Pinpoint the cell where the given text exists, returning its [X, Y] midpoint coordinate. 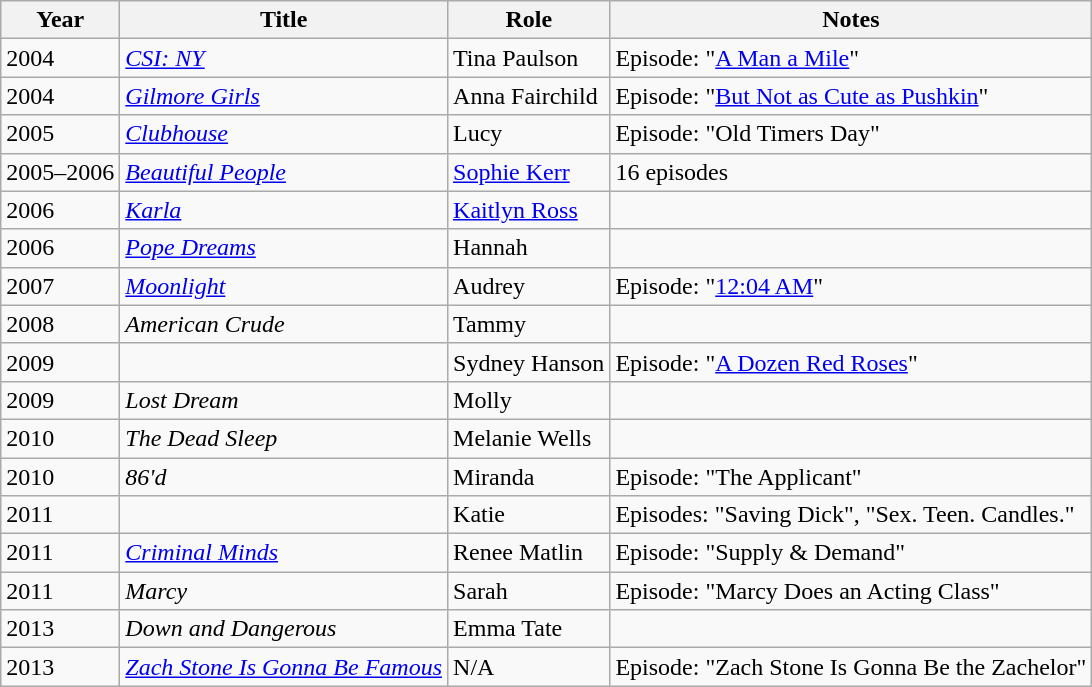
Katie [529, 515]
Episode: "12:04 AM" [851, 286]
Tina Paulson [529, 58]
Melanie Wells [529, 438]
2007 [60, 286]
2005 [60, 134]
Episode: "Supply & Demand" [851, 553]
Year [60, 20]
16 episodes [851, 172]
Tammy [529, 324]
Lucy [529, 134]
Criminal Minds [284, 553]
Episode: "Marcy Does an Acting Class" [851, 591]
Sophie Kerr [529, 172]
Episode: "A Man a Mile" [851, 58]
Moonlight [284, 286]
Role [529, 20]
Gilmore Girls [284, 96]
Molly [529, 400]
Title [284, 20]
Kaitlyn Ross [529, 210]
Sarah [529, 591]
Episode: "Zach Stone Is Gonna Be the Zachelor" [851, 667]
Zach Stone Is Gonna Be Famous [284, 667]
2005–2006 [60, 172]
Beautiful People [284, 172]
86'd [284, 477]
Renee Matlin [529, 553]
Episodes: "Saving Dick", "Sex. Teen. Candles." [851, 515]
Karla [284, 210]
Episode: "The Applicant" [851, 477]
Episode: "A Dozen Red Roses" [851, 362]
Clubhouse [284, 134]
2008 [60, 324]
Lost Dream [284, 400]
Marcy [284, 591]
Miranda [529, 477]
CSI: NY [284, 58]
Pope Dreams [284, 248]
Episode: "But Not as Cute as Pushkin" [851, 96]
N/A [529, 667]
Notes [851, 20]
Hannah [529, 248]
American Crude [284, 324]
Sydney Hanson [529, 362]
Down and Dangerous [284, 629]
Emma Tate [529, 629]
Audrey [529, 286]
Episode: "Old Timers Day" [851, 134]
Anna Fairchild [529, 96]
The Dead Sleep [284, 438]
